Search for the cell housing the specified text and yield its (x, y) center coordinate. 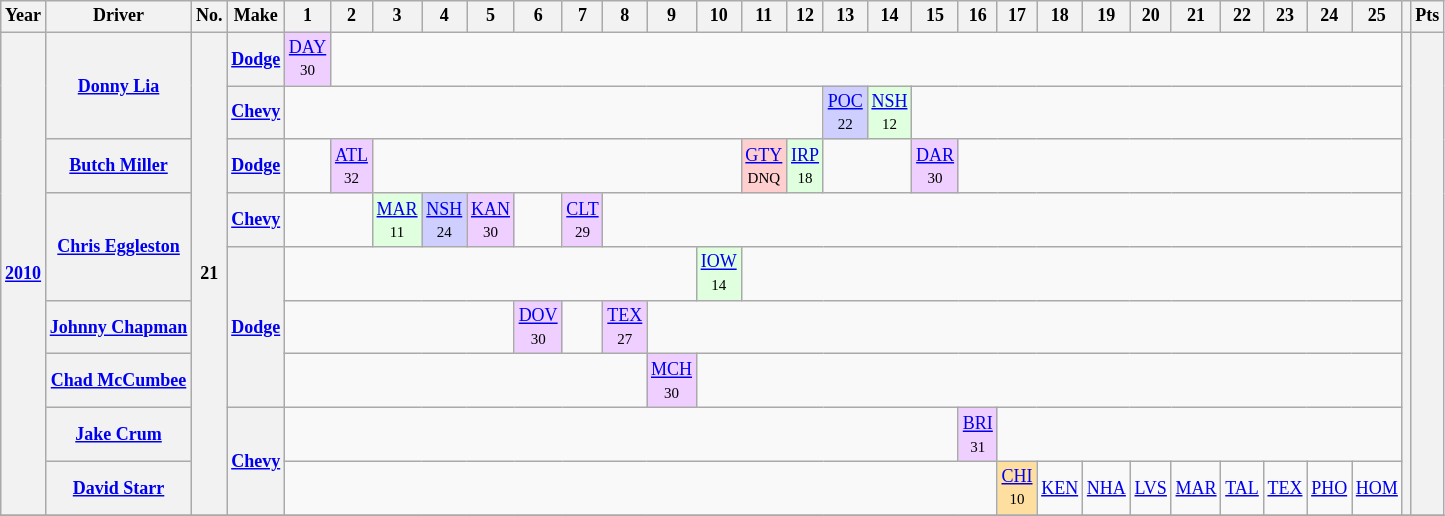
2 (352, 16)
Pts (1428, 16)
KEN (1060, 488)
1 (308, 16)
TAL (1242, 488)
HOM (1378, 488)
NHA (1107, 488)
16 (978, 16)
David Starr (118, 488)
22 (1242, 16)
5 (491, 16)
Donny Lia (118, 86)
CHI10 (1017, 488)
Driver (118, 16)
3 (397, 16)
KAN30 (491, 220)
Year (24, 16)
GTYDNQ (764, 166)
12 (806, 16)
DAR30 (936, 166)
Chad McCumbee (118, 381)
Johnny Chapman (118, 327)
TEX (1285, 488)
BRI31 (978, 435)
23 (1285, 16)
13 (845, 16)
Jake Crum (118, 435)
PHO (1330, 488)
Make (256, 16)
MCH30 (672, 381)
8 (625, 16)
17 (1017, 16)
MAR (1196, 488)
25 (1378, 16)
No. (210, 16)
20 (1150, 16)
DAY30 (308, 59)
2010 (24, 274)
24 (1330, 16)
NSH12 (890, 113)
CLT29 (582, 220)
MAR11 (397, 220)
18 (1060, 16)
11 (764, 16)
14 (890, 16)
15 (936, 16)
6 (538, 16)
LVS (1150, 488)
10 (718, 16)
7 (582, 16)
TEX27 (625, 327)
Chris Eggleston (118, 246)
DOV30 (538, 327)
POC22 (845, 113)
NSH24 (444, 220)
19 (1107, 16)
9 (672, 16)
4 (444, 16)
ATL32 (352, 166)
IOW14 (718, 274)
IRP18 (806, 166)
Butch Miller (118, 166)
